Identify which cell holds the provided text, then report its [x, y] central coordinate. 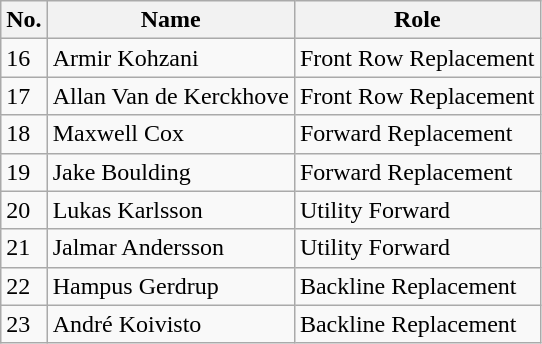
19 [24, 172]
André Koivisto [170, 324]
Name [170, 20]
20 [24, 210]
17 [24, 96]
Armir Kohzani [170, 58]
22 [24, 286]
Allan Van de Kerckhove [170, 96]
Maxwell Cox [170, 134]
Hampus Gerdrup [170, 286]
Jalmar Andersson [170, 248]
21 [24, 248]
18 [24, 134]
Lukas Karlsson [170, 210]
23 [24, 324]
No. [24, 20]
16 [24, 58]
Jake Boulding [170, 172]
Role [417, 20]
